Pinpoint the cell where the given text exists, returning its (x, y) midpoint coordinate. 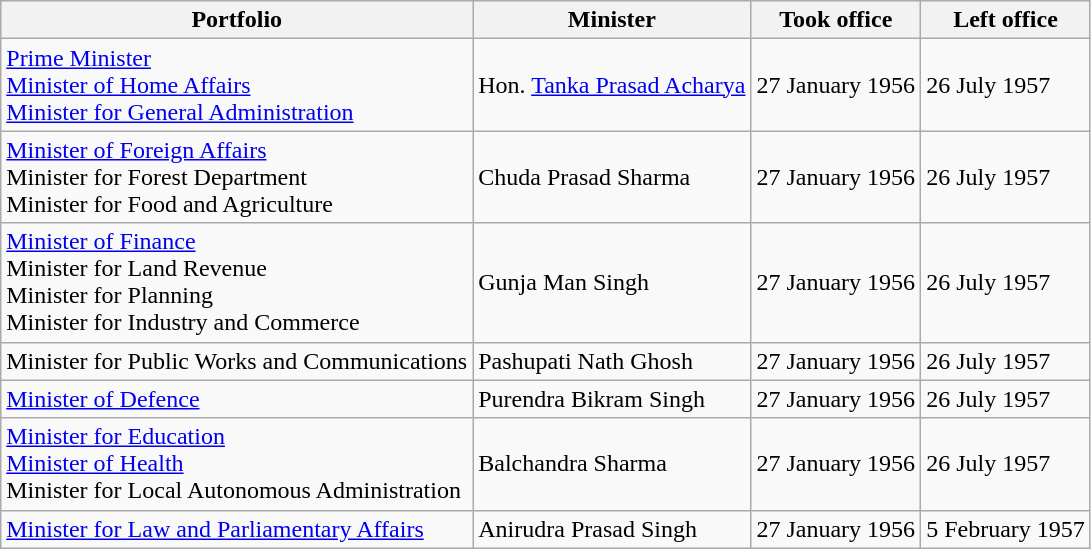
Prime MinisterMinister of Home AffairsMinister for General Administration (237, 85)
Left office (1006, 20)
Minister for EducationMinister of HealthMinister for Local Autonomous Administration (237, 464)
Hon. Tanka Prasad Acharya (612, 85)
Minister of Foreign AffairsMinister for Forest DepartmentMinister for Food and Agriculture (237, 177)
Minister for Public Works and Communications (237, 361)
Purendra Bikram Singh (612, 399)
Minister (612, 20)
Pashupati Nath Ghosh (612, 361)
Minister of FinanceMinister for Land RevenueMinister for PlanningMinister for Industry and Commerce (237, 282)
Portfolio (237, 20)
Minister of Defence (237, 399)
5 February 1957 (1006, 529)
Gunja Man Singh (612, 282)
Balchandra Sharma (612, 464)
Took office (836, 20)
Chuda Prasad Sharma (612, 177)
Minister for Law and Parliamentary Affairs (237, 529)
Anirudra Prasad Singh (612, 529)
